Scan for the cell matching the given text and deliver its (x, y) coordinate at center. 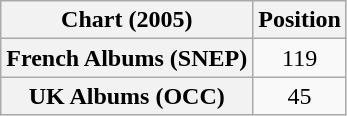
119 (300, 58)
UK Albums (OCC) (127, 96)
Chart (2005) (127, 20)
45 (300, 96)
French Albums (SNEP) (127, 58)
Position (300, 20)
